Determine the (x, y) coordinate at the center of the cell enclosing the given text.  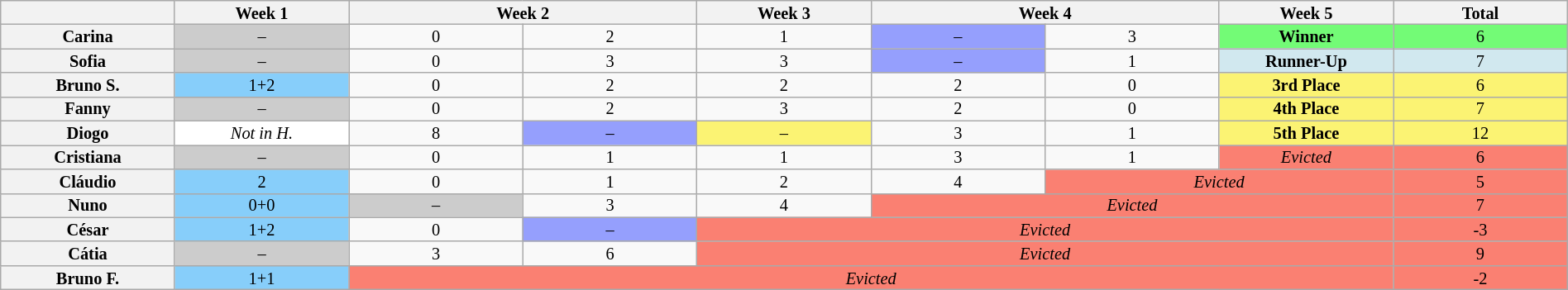
César (88, 230)
1+1 (261, 278)
-2 (1480, 278)
Total (1480, 12)
Winner (1306, 36)
Cristiana (88, 157)
3rd Place (1306, 84)
Cláudio (88, 180)
Week 1 (261, 12)
Week 2 (523, 12)
Week 3 (784, 12)
Runner-Up (1306, 61)
Bruno F. (88, 278)
Diogo (88, 132)
12 (1480, 132)
5 (1480, 180)
Not in H. (261, 132)
Week 5 (1306, 12)
-3 (1480, 230)
Fanny (88, 109)
Nuno (88, 205)
Cátia (88, 253)
4th Place (1306, 109)
Carina (88, 36)
Week 4 (1045, 12)
9 (1480, 253)
Sofia (88, 61)
5th Place (1306, 132)
0+0 (261, 205)
Bruno S. (88, 84)
8 (436, 132)
